Search for the cell housing the specified text and yield its (X, Y) center coordinate. 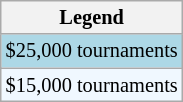
$25,000 tournaments (92, 51)
Legend (92, 17)
$15,000 tournaments (92, 85)
